Return the (X, Y) coordinate for the center point of the cell that contains the specified text.  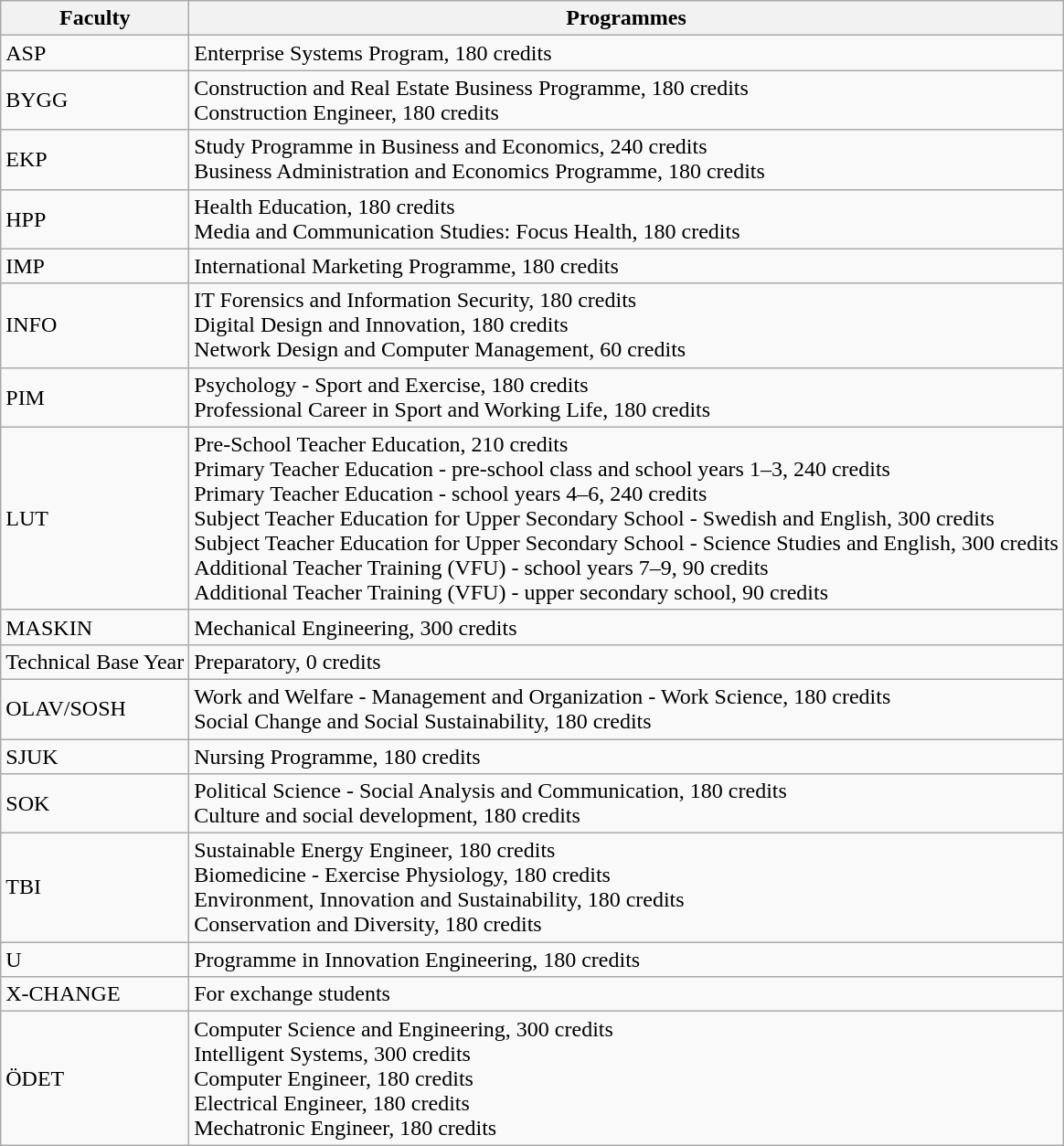
BYGG (95, 101)
U (95, 960)
Study Programme in Business and Economics, 240 creditsBusiness Administration and Economics Programme, 180 credits (627, 159)
ASP (95, 53)
Enterprise Systems Program, 180 credits (627, 53)
PIM (95, 397)
Mechanical Engineering, 300 credits (627, 627)
MASKIN (95, 627)
IT Forensics and Information Security, 180 creditsDigital Design and Innovation, 180 creditsNetwork Design and Computer Management, 60 credits (627, 325)
Programme in Innovation Engineering, 180 credits (627, 960)
IMP (95, 266)
Programmes (627, 18)
Technical Base Year (95, 662)
Construction and Real Estate Business Programme, 180 creditsConstruction Engineer, 180 credits (627, 101)
EKP (95, 159)
Nursing Programme, 180 credits (627, 756)
HPP (95, 219)
LUT (95, 518)
SOK (95, 804)
International Marketing Programme, 180 credits (627, 266)
Health Education, 180 creditsMedia and Communication Studies: Focus Health, 180 credits (627, 219)
X-CHANGE (95, 994)
ÖDET (95, 1078)
Psychology - Sport and Exercise, 180 creditsProfessional Career in Sport and Working Life, 180 credits (627, 397)
Preparatory, 0 credits (627, 662)
Work and Welfare - Management and Organization - Work Science, 180 creditsSocial Change and Social Sustainability, 180 credits (627, 709)
INFO (95, 325)
SJUK (95, 756)
Political Science - Social Analysis and Communication, 180 creditsCulture and social development, 180 credits (627, 804)
OLAV/SOSH (95, 709)
Faculty (95, 18)
TBI (95, 888)
For exchange students (627, 994)
